For the text-containing cell, return its midpoint in (x, y) coordinate format. 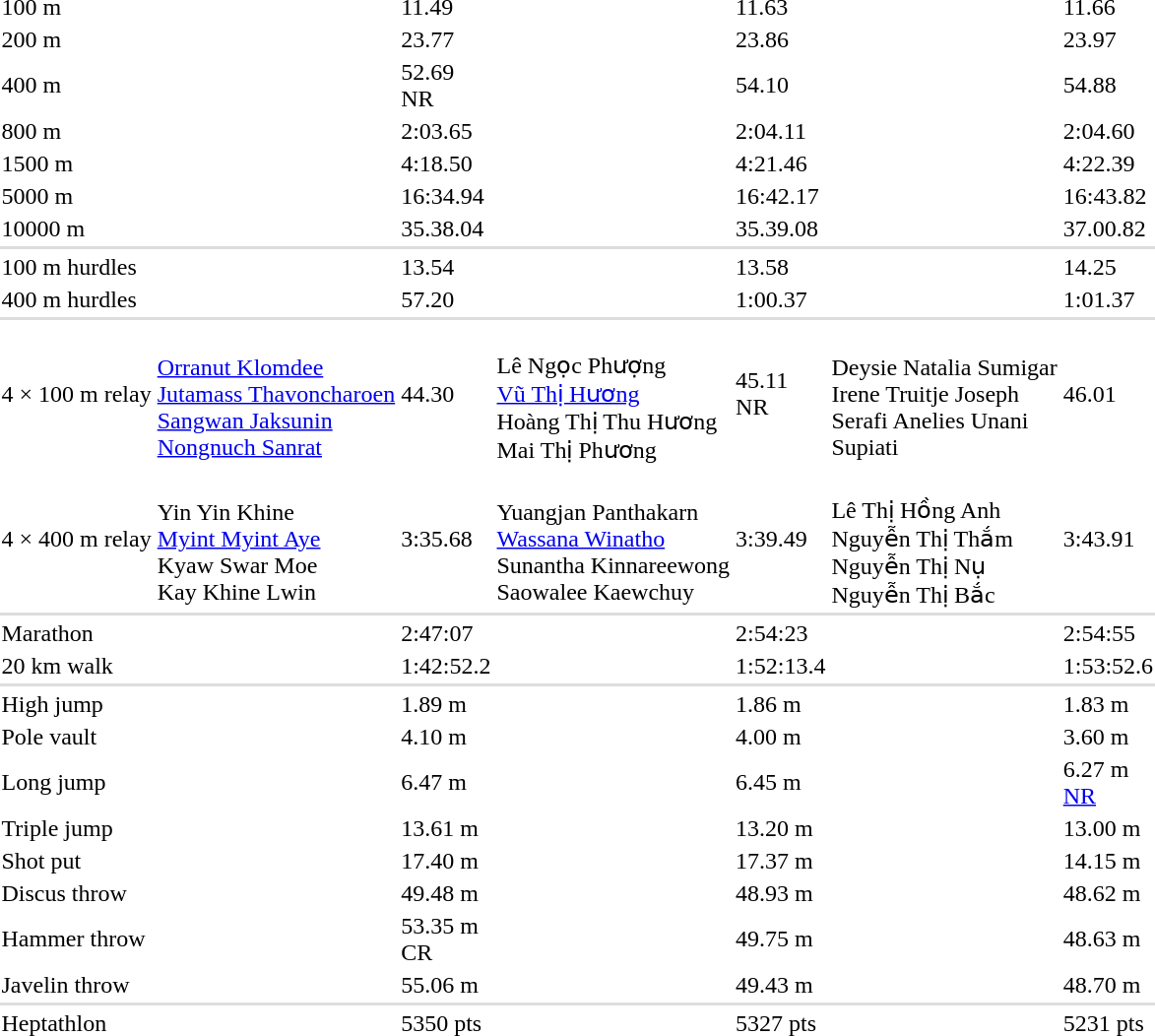
1500 m (77, 163)
2:54:23 (781, 633)
Long jump (77, 782)
2:04.11 (781, 131)
High jump (77, 704)
17.37 m (781, 861)
Discus throw (77, 893)
16:34.94 (446, 196)
13.54 (446, 267)
48.62 m (1108, 893)
44.30 (446, 394)
20 km walk (77, 666)
Javelin throw (77, 985)
13.58 (781, 267)
35.38.04 (446, 228)
16:43.82 (1108, 196)
4 × 400 m relay (77, 539)
3.60 m (1108, 737)
Deysie Natalia SumigarIrene Truitje JosephSerafi Anelies UnaniSupiati (944, 394)
Orranut KlomdeeJutamass ThavoncharoenSangwan JaksuninNongnuch Sanrat (276, 394)
23.97 (1108, 39)
49.48 m (446, 893)
16:42.17 (781, 196)
1:00.37 (781, 299)
Shot put (77, 861)
200 m (77, 39)
4:18.50 (446, 163)
800 m (77, 131)
400 m (77, 85)
3:43.91 (1108, 539)
57.20 (446, 299)
23.86 (781, 39)
37.00.82 (1108, 228)
2:03.65 (446, 131)
1.86 m (781, 704)
Lê Thị Hồng AnhNguyễn Thị ThắmNguyễn Thị NụNguyễn Thị Bắc (944, 539)
6.47 m (446, 782)
54.88 (1108, 85)
4 × 100 m relay (77, 394)
49.43 m (781, 985)
17.40 m (446, 861)
45.11NR (781, 394)
52.69NR (446, 85)
23.77 (446, 39)
6.45 m (781, 782)
Marathon (77, 633)
53.35 mCR (446, 939)
1:53:52.6 (1108, 666)
4:22.39 (1108, 163)
13.00 m (1108, 828)
100 m hurdles (77, 267)
Yuangjan PanthakarnWassana WinathoSunantha KinnareewongSaowalee Kaewchuy (613, 539)
35.39.08 (781, 228)
14.15 m (1108, 861)
4:21.46 (781, 163)
400 m hurdles (77, 299)
14.25 (1108, 267)
1.83 m (1108, 704)
Pole vault (77, 737)
6.27 mNR (1108, 782)
54.10 (781, 85)
1:42:52.2 (446, 666)
48.70 m (1108, 985)
13.61 m (446, 828)
5000 m (77, 196)
3:35.68 (446, 539)
49.75 m (781, 939)
2:47:07 (446, 633)
13.20 m (781, 828)
Yin Yin KhineMyint Myint AyeKyaw Swar MoeKay Khine Lwin (276, 539)
Triple jump (77, 828)
1.89 m (446, 704)
2:54:55 (1108, 633)
Hammer throw (77, 939)
4.10 m (446, 737)
48.63 m (1108, 939)
55.06 m (446, 985)
4.00 m (781, 737)
Lê Ngọc PhượngVũ Thị HươngHoàng Thị Thu HươngMai Thị Phương (613, 394)
1:52:13.4 (781, 666)
48.93 m (781, 893)
1:01.37 (1108, 299)
46.01 (1108, 394)
3:39.49 (781, 539)
10000 m (77, 228)
2:04.60 (1108, 131)
